Search for the cell housing the specified text and yield its (X, Y) center coordinate. 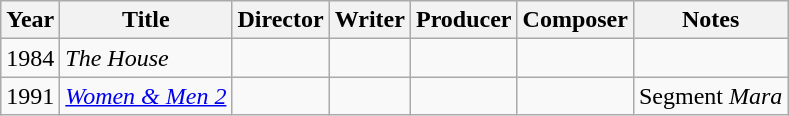
1991 (30, 96)
Notes (710, 20)
Writer (370, 20)
Segment Mara (710, 96)
Women & Men 2 (146, 96)
1984 (30, 58)
Producer (464, 20)
Composer (575, 20)
Director (280, 20)
Title (146, 20)
The House (146, 58)
Year (30, 20)
